Search for the cell housing the specified text and yield its (x, y) center coordinate. 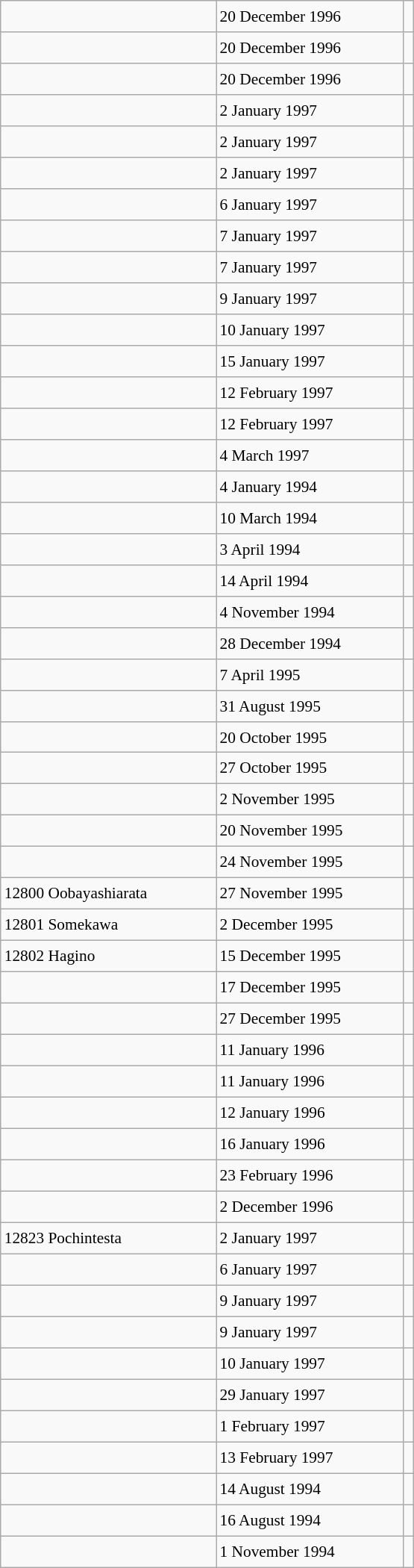
16 August 1994 (310, 1520)
20 November 1995 (310, 831)
1 November 1994 (310, 1552)
4 January 1994 (310, 486)
12 January 1996 (310, 1113)
14 August 1994 (310, 1489)
2 December 1995 (310, 925)
15 December 1995 (310, 956)
16 January 1996 (310, 1144)
12801 Somekawa (109, 925)
15 January 1997 (310, 361)
13 February 1997 (310, 1457)
27 October 1995 (310, 768)
2 December 1996 (310, 1207)
24 November 1995 (310, 862)
12802 Hagino (109, 956)
4 March 1997 (310, 455)
12800 Oobayashiarata (109, 894)
4 November 1994 (310, 612)
1 February 1997 (310, 1426)
28 December 1994 (310, 643)
29 January 1997 (310, 1395)
17 December 1995 (310, 988)
7 April 1995 (310, 674)
3 April 1994 (310, 549)
2 November 1995 (310, 800)
10 March 1994 (310, 517)
27 December 1995 (310, 1019)
31 August 1995 (310, 706)
27 November 1995 (310, 894)
20 October 1995 (310, 737)
12823 Pochintesta (109, 1238)
14 April 1994 (310, 580)
23 February 1996 (310, 1175)
